Provide the [X, Y] coordinate of the cell's center where the given text is located.  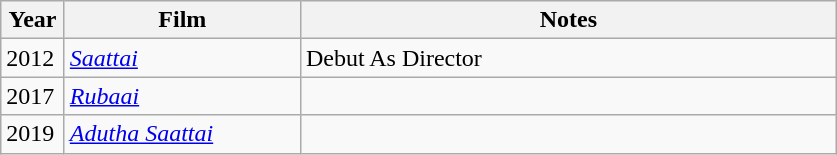
Notes [568, 20]
Saattai [182, 58]
Adutha Saattai [182, 134]
2012 [33, 58]
2019 [33, 134]
Year [33, 20]
2017 [33, 96]
Film [182, 20]
Rubaai [182, 96]
Debut As Director [568, 58]
